Return (X, Y) of the center of cell containing provided text 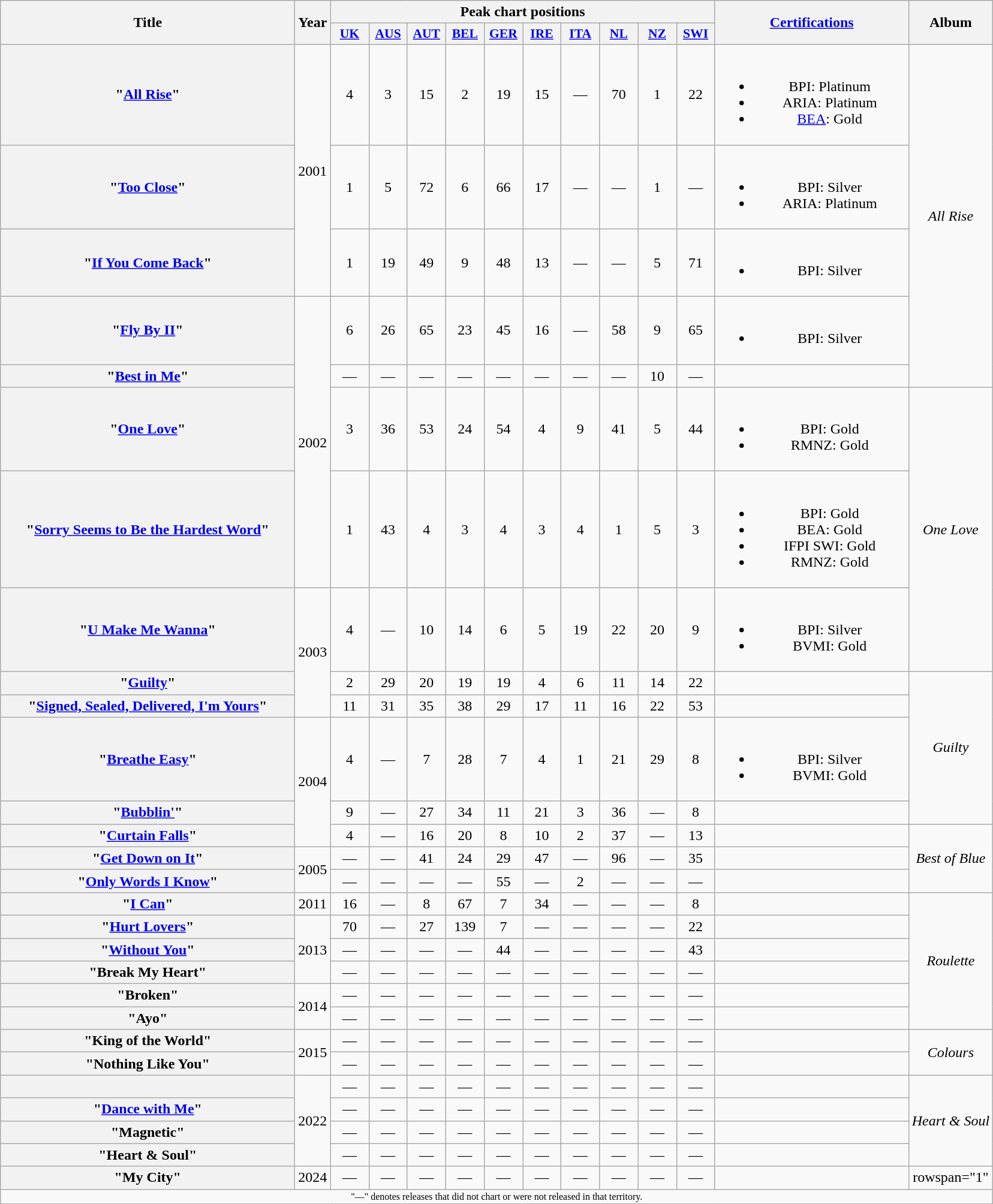
Year (313, 23)
BEL (465, 34)
"Curtain Falls" (148, 835)
"Heart & Soul" (148, 1155)
"Nothing Like You" (148, 1064)
"Guilty" (148, 683)
2022 (313, 1121)
"Bubblin'" (148, 812)
26 (388, 331)
2005 (313, 869)
2014 (313, 1007)
2024 (313, 1178)
One Love (950, 529)
BPI: GoldBEA: GoldIFPI SWI: GoldRMNZ: Gold (812, 529)
96 (619, 858)
2002 (313, 443)
54 (503, 429)
71 (696, 263)
2004 (313, 782)
45 (503, 331)
"Dance with Me" (148, 1109)
"Without You" (148, 949)
"Magnetic" (148, 1132)
"Signed, Sealed, Delivered, I'm Yours" (148, 706)
"One Love" (148, 429)
AUT (426, 34)
GER (503, 34)
49 (426, 263)
37 (619, 835)
55 (503, 881)
"All Rise" (148, 95)
"My City" (148, 1178)
2001 (313, 170)
BPI: GoldRMNZ: Gold (812, 429)
Certifications (812, 23)
"King of the World" (148, 1041)
Heart & Soul (950, 1121)
IRE (542, 34)
"—" denotes releases that did not chart or were not released in that territory. (496, 1196)
"Break My Heart" (148, 973)
"Breathe Easy" (148, 759)
"Get Down on It" (148, 858)
Colours (950, 1052)
"Broken" (148, 995)
"Too Close" (148, 187)
72 (426, 187)
38 (465, 706)
"Only Words I Know" (148, 881)
Best of Blue (950, 858)
"U Make Me Wanna" (148, 630)
BPI: PlatinumARIA: PlatinumBEA: Gold (812, 95)
28 (465, 759)
Roulette (950, 961)
Guilty (950, 748)
66 (503, 187)
2011 (313, 904)
All Rise (950, 216)
NZ (657, 34)
"I Can" (148, 904)
Album (950, 23)
UK (350, 34)
"Best in Me" (148, 376)
rowspan="1" (950, 1178)
2013 (313, 949)
NL (619, 34)
2015 (313, 1052)
48 (503, 263)
2003 (313, 652)
BPI: SilverARIA: Platinum (812, 187)
31 (388, 706)
58 (619, 331)
"Hurt Lovers" (148, 926)
ITA (580, 34)
139 (465, 926)
"Sorry Seems to Be the Hardest Word" (148, 529)
SWI (696, 34)
"Ayo" (148, 1018)
Peak chart positions (523, 12)
Title (148, 23)
67 (465, 904)
"If You Come Back" (148, 263)
23 (465, 331)
47 (542, 858)
AUS (388, 34)
"Fly By II" (148, 331)
